Scan for the cell matching the given text and deliver its [X, Y] coordinate at center. 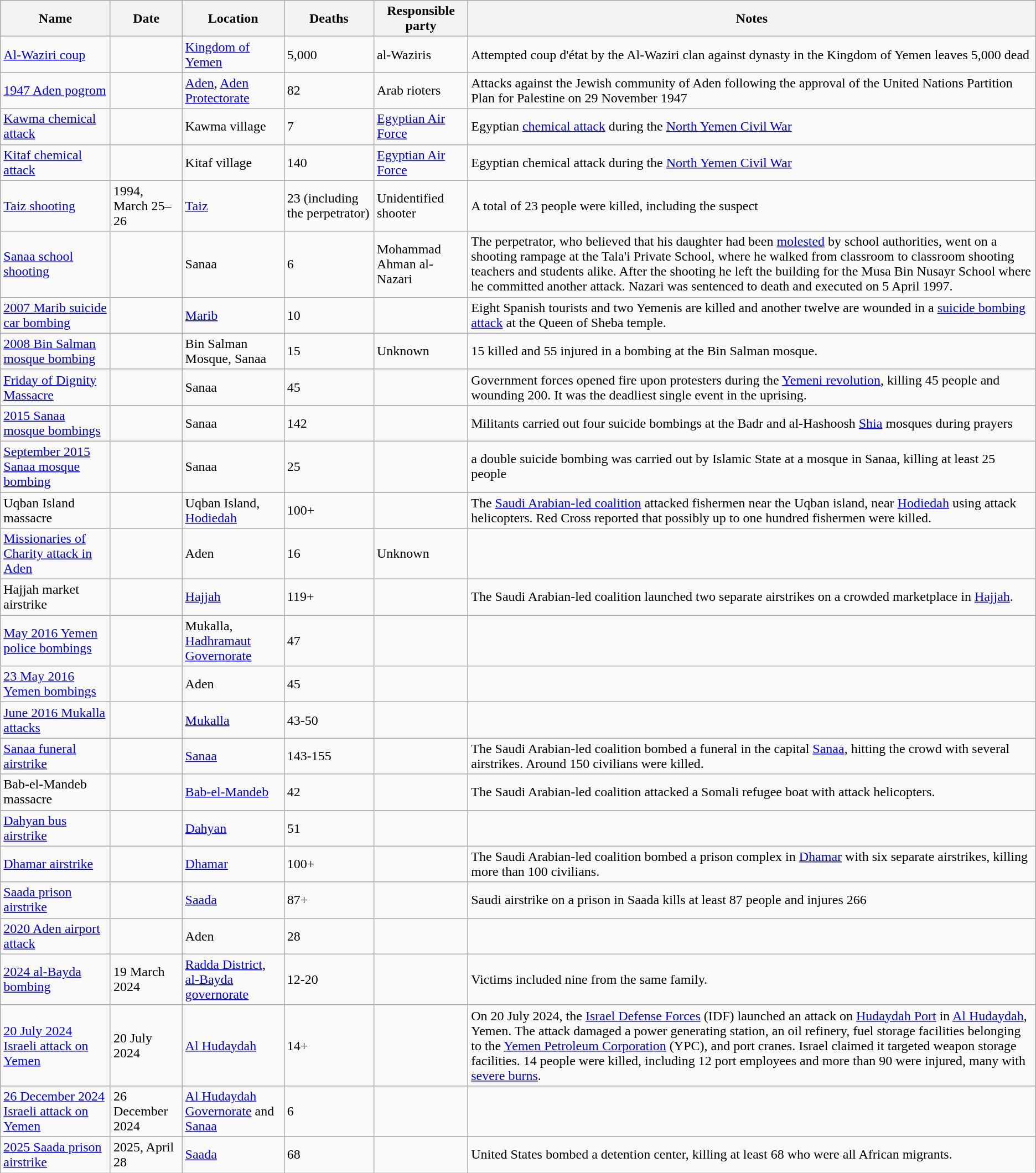
1947 Aden pogrom [55, 91]
Kitaf chemical attack [55, 163]
Kawma village [233, 126]
Friday of Dignity Massacre [55, 387]
142 [329, 423]
2024 al-Bayda bombing [55, 979]
Bab-el-Mandeb massacre [55, 792]
5,000 [329, 54]
The Saudi Arabian-led coalition attacked a Somali refugee boat with attack helicopters. [752, 792]
Bab-el-Mandeb [233, 792]
al-Waziris [421, 54]
Arab rioters [421, 91]
43-50 [329, 720]
1994, March 25–26 [146, 206]
14+ [329, 1045]
20 July 2024 Israeli attack on Yemen [55, 1045]
Militants carried out four suicide bombings at the Badr and al-Hashoosh Shia mosques during prayers [752, 423]
2015 Sanaa mosque bombings [55, 423]
Mohammad Ahman al-Nazari [421, 264]
Saudi airstrike on a prison in Saada kills at least 87 people and injures 266 [752, 900]
28 [329, 936]
25 [329, 466]
Sanaa funeral airstrike [55, 756]
42 [329, 792]
143-155 [329, 756]
19 March 2024 [146, 979]
Aden, Aden Protectorate [233, 91]
Mukalla [233, 720]
26 December 2024 [146, 1111]
Dahyan [233, 828]
Missionaries of Charity attack in Aden [55, 554]
Notes [752, 19]
Eight Spanish tourists and two Yemenis are killed and another twelve are wounded in a suicide bombing attack at the Queen of Sheba temple. [752, 315]
Sanaa school shooting [55, 264]
2020 Aden airport attack [55, 936]
Dhamar airstrike [55, 864]
Responsible party [421, 19]
Taiz shooting [55, 206]
Marib [233, 315]
68 [329, 1154]
2007 Marib suicide car bombing [55, 315]
7 [329, 126]
United States bombed a detention center, killing at least 68 who were all African migrants. [752, 1154]
May 2016 Yemen police bombings [55, 641]
2025, April 28 [146, 1154]
Date [146, 19]
15 [329, 351]
Al Hudaydah [233, 1045]
Victims included nine from the same family. [752, 979]
47 [329, 641]
Radda District, al-Bayda governorate [233, 979]
Unidentified shooter [421, 206]
87+ [329, 900]
20 July 2024 [146, 1045]
Hajjah [233, 598]
82 [329, 91]
Saada prison airstrike [55, 900]
23 (including the perpetrator) [329, 206]
Hajjah market airstrike [55, 598]
a double suicide bombing was carried out by Islamic State at a mosque in Sanaa, killing at least 25 people [752, 466]
2008 Bin Salman mosque bombing [55, 351]
Al Hudaydah Governorate and Sanaa [233, 1111]
The Saudi Arabian-led coalition launched two separate airstrikes on a crowded marketplace in Hajjah. [752, 598]
Location [233, 19]
Dhamar [233, 864]
15 killed and 55 injured in a bombing at the Bin Salman mosque. [752, 351]
Attacks against the Jewish community of Aden following the approval of the United Nations Partition Plan for Palestine on 29 November 1947 [752, 91]
Uqban Island, Hodiedah [233, 510]
The Saudi Arabian-led coalition bombed a funeral in the capital Sanaa, hitting the crowd with several airstrikes. Around 150 civilians were killed. [752, 756]
The Saudi Arabian-led coalition bombed a prison complex in Dhamar with six separate airstrikes, killing more than 100 civilians. [752, 864]
26 December 2024 Israeli attack on Yemen [55, 1111]
51 [329, 828]
Mukalla, Hadhramaut Governorate [233, 641]
Kingdom of Yemen [233, 54]
16 [329, 554]
12-20 [329, 979]
Attempted coup d'état by the Al-Waziri clan against dynasty in the Kingdom of Yemen leaves 5,000 dead [752, 54]
140 [329, 163]
June 2016 Mukalla attacks [55, 720]
119+ [329, 598]
September 2015 Sanaa mosque bombing [55, 466]
10 [329, 315]
Uqban Island massacre [55, 510]
23 May 2016 Yemen bombings [55, 684]
Deaths [329, 19]
Dahyan bus airstrike [55, 828]
Al-Waziri coup [55, 54]
Kawma chemical attack [55, 126]
Name [55, 19]
Kitaf village [233, 163]
A total of 23 people were killed, including the suspect [752, 206]
Bin Salman Mosque, Sanaa [233, 351]
Taiz [233, 206]
2025 Saada prison airstrike [55, 1154]
